Identify which cell holds the provided text, then report its [X, Y] central coordinate. 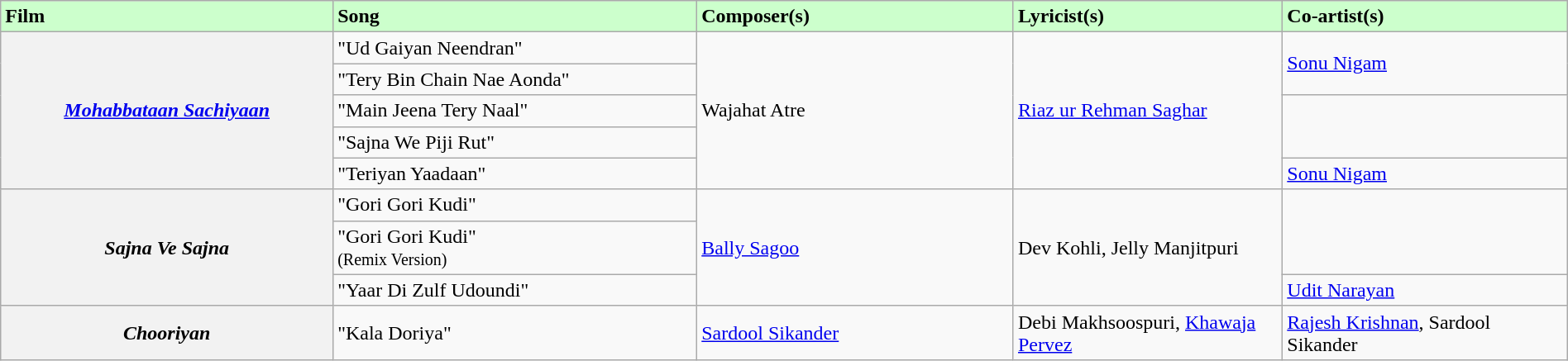
Lyricist(s) [1148, 17]
"Main Jeena Tery Naal" [515, 111]
"Gori Gori Kudi" [515, 205]
Sajna Ve Sajna [167, 248]
"Kala Doriya" [515, 332]
Debi Makhsoospuri, Khawaja Pervez [1148, 332]
"Yaar Di Zulf Udoundi" [515, 290]
Sardool Sikander [855, 332]
"Teriyan Yaadaan" [515, 173]
"Ud Gaiyan Neendran" [515, 48]
Rajesh Krishnan, Sardool Sikander [1425, 332]
Dev Kohli, Jelly Manjitpuri [1148, 248]
Udit Narayan [1425, 290]
Bally Sagoo [855, 248]
Song [515, 17]
"Tery Bin Chain Nae Aonda" [515, 79]
Wajahat Atre [855, 111]
Composer(s) [855, 17]
Film [167, 17]
Riaz ur Rehman Saghar [1148, 111]
"Gori Gori Kudi"(Remix Version) [515, 248]
Co-artist(s) [1425, 17]
Chooriyan [167, 332]
Mohabbataan Sachiyaan [167, 111]
"Sajna We Piji Rut" [515, 142]
